For the text-containing cell, return its midpoint in (x, y) coordinate format. 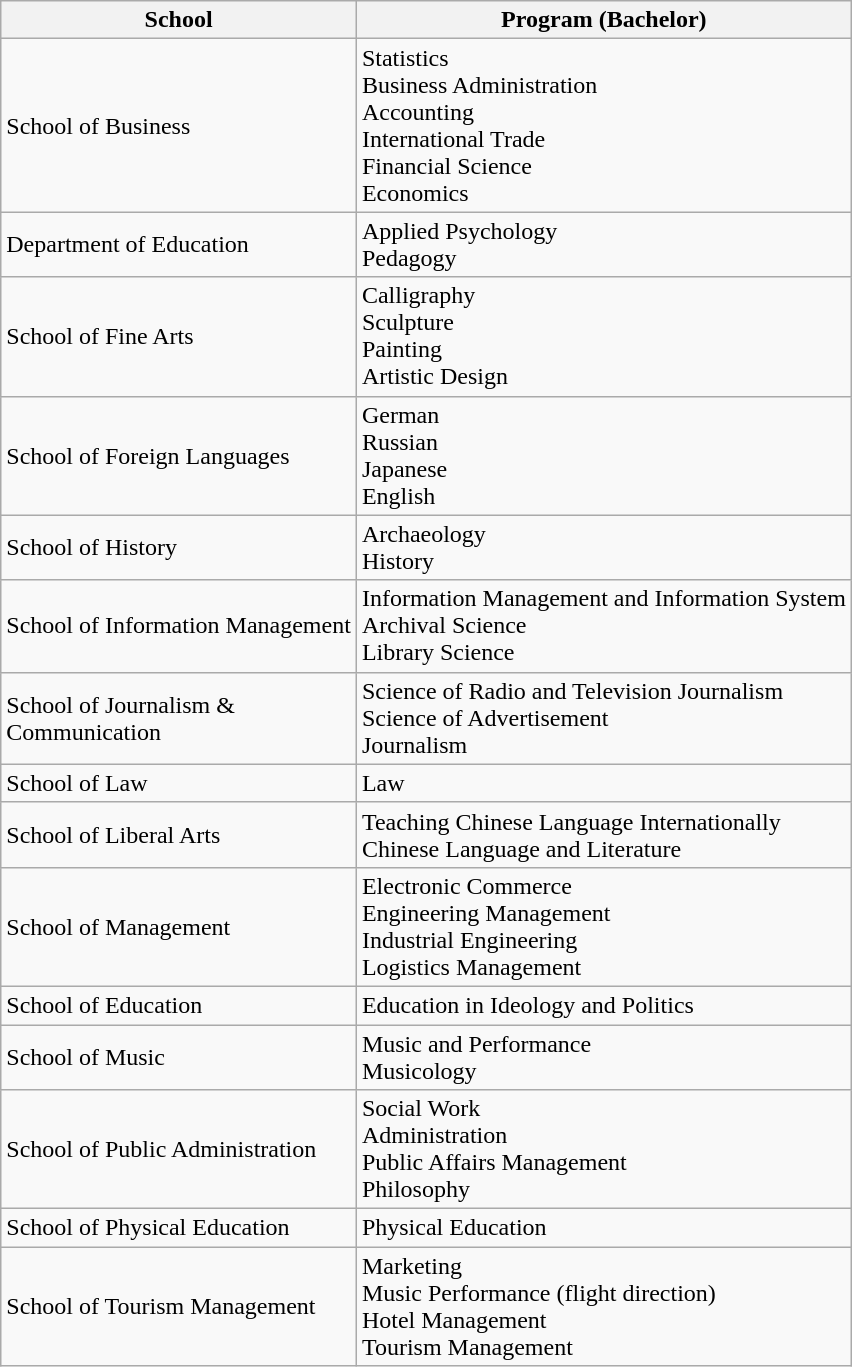
School of History (179, 548)
School of Tourism Management (179, 1306)
School of Fine Arts (179, 336)
Teaching Chinese Language InternationallyChinese Language and Literature (604, 834)
School of Journalism &Communication (179, 718)
Information Management and Information SystemArchival ScienceLibrary Science (604, 626)
School of Law (179, 783)
Applied PsychologyPedagogy (604, 244)
Electronic CommerceEngineering ManagementIndustrial EngineeringLogistics Management (604, 926)
School of Physical Education (179, 1228)
Program (Bachelor) (604, 20)
School (179, 20)
CalligraphySculpturePaintingArtistic Design (604, 336)
School of Foreign Languages (179, 456)
Science of Radio and Television JournalismScience of AdvertisementJournalism (604, 718)
School of Education (179, 1005)
MarketingMusic Performance (flight direction)Hotel ManagementTourism Management (604, 1306)
Music and PerformanceMusicology (604, 1056)
School of Information Management (179, 626)
GermanRussianJapaneseEnglish (604, 456)
Education in Ideology and Politics (604, 1005)
Physical Education (604, 1228)
School of Public Administration (179, 1150)
ArchaeologyHistory (604, 548)
StatisticsBusiness AdministrationAccountingInternational TradeFinancial ScienceEconomics (604, 126)
School of Music (179, 1056)
Department of Education (179, 244)
School of Liberal Arts (179, 834)
Law (604, 783)
School of Business (179, 126)
Social WorkAdministrationPublic Affairs ManagementPhilosophy (604, 1150)
School of Management (179, 926)
